Provide the [X, Y] coordinate of the cell's center where the given text is located.  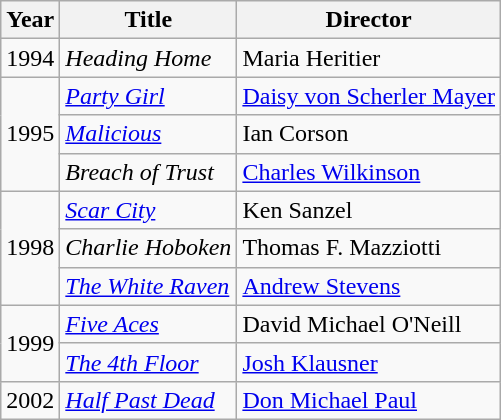
David Michael O'Neill [369, 324]
Heading Home [148, 58]
Year [30, 20]
Breach of Trust [148, 172]
Title [148, 20]
Charles Wilkinson [369, 172]
The 4th Floor [148, 362]
2002 [30, 400]
The White Raven [148, 286]
Thomas F. Mazziotti [369, 248]
Director [369, 20]
Ian Corson [369, 134]
Don Michael Paul [369, 400]
1994 [30, 58]
Party Girl [148, 96]
1999 [30, 343]
Maria Heritier [369, 58]
Scar City [148, 210]
Half Past Dead [148, 400]
Ken Sanzel [369, 210]
Andrew Stevens [369, 286]
Malicious [148, 134]
Five Aces [148, 324]
1995 [30, 134]
Josh Klausner [369, 362]
1998 [30, 248]
Daisy von Scherler Mayer [369, 96]
Charlie Hoboken [148, 248]
